Return the (X, Y) coordinate for the center point of the cell that contains the specified text.  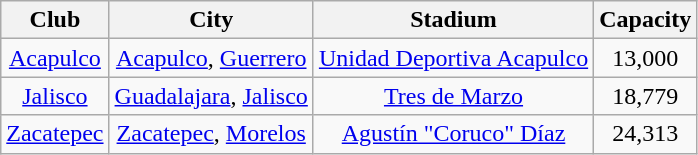
18,779 (646, 96)
Agustín "Coruco" Díaz (453, 134)
City (211, 20)
Capacity (646, 20)
Zacatepec, Morelos (211, 134)
Unidad Deportiva Acapulco (453, 58)
24,313 (646, 134)
Club (55, 20)
Tres de Marzo (453, 96)
13,000 (646, 58)
Acapulco (55, 58)
Zacatepec (55, 134)
Stadium (453, 20)
Jalisco (55, 96)
Guadalajara, Jalisco (211, 96)
Acapulco, Guerrero (211, 58)
